Find where the given text appears and provide that cell's center as (X, Y) coordinate. 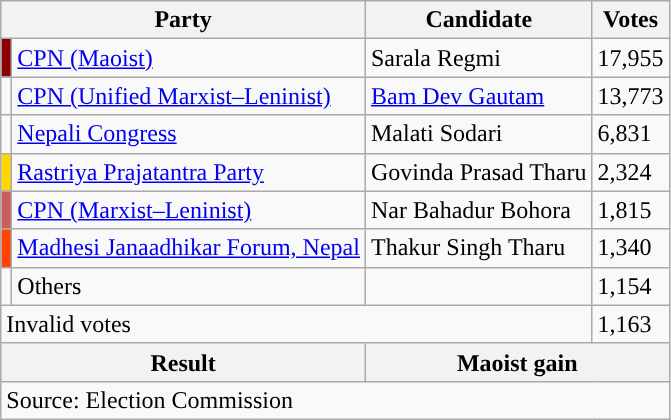
13,773 (630, 96)
Maoist gain (517, 362)
1,815 (630, 210)
CPN (Unified Marxist–Leninist) (189, 96)
Thakur Singh Tharu (478, 248)
Govinda Prasad Tharu (478, 172)
Invalid votes (296, 324)
Result (184, 362)
2,324 (630, 172)
Candidate (478, 20)
Nar Bahadur Bohora (478, 210)
CPN (Marxist–Leninist) (189, 210)
Madhesi Janaadhikar Forum, Nepal (189, 248)
6,831 (630, 134)
Sarala Regmi (478, 58)
1,163 (630, 324)
Nepali Congress (189, 134)
Votes (630, 20)
Bam Dev Gautam (478, 96)
Malati Sodari (478, 134)
1,340 (630, 248)
Party (184, 20)
Source: Election Commission (335, 400)
1,154 (630, 286)
17,955 (630, 58)
Others (189, 286)
Rastriya Prajatantra Party (189, 172)
CPN (Maoist) (189, 58)
